Search for the cell housing the specified text and yield its [x, y] center coordinate. 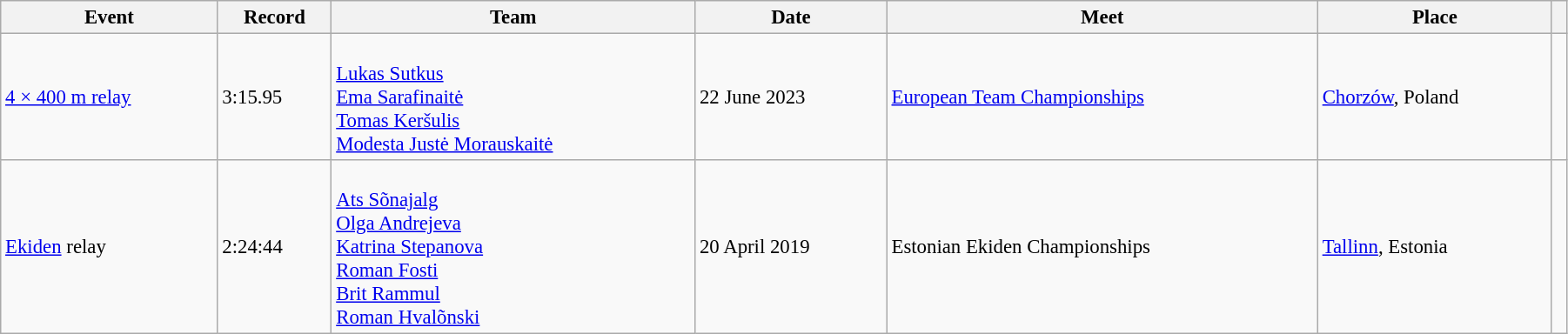
20 April 2019 [792, 247]
3:15.95 [275, 97]
Record [275, 17]
Ats SõnajalgOlga AndrejevaKatrina StepanovaRoman FostiBrit RammulRoman Hvalõnski [513, 247]
Chorzów, Poland [1434, 97]
4 × 400 m relay [110, 97]
Meet [1102, 17]
Estonian Ekiden Championships [1102, 247]
Team [513, 17]
Event [110, 17]
Place [1434, 17]
Tallinn, Estonia [1434, 247]
European Team Championships [1102, 97]
2:24:44 [275, 247]
Lukas SutkusEma SarafinaitėTomas KeršulisModesta Justė Morauskaitė [513, 97]
Date [792, 17]
Ekiden relay [110, 247]
22 June 2023 [792, 97]
